Determine the [x, y] coordinate at the center of the cell enclosing the given text.  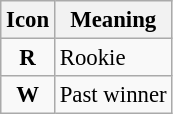
Icon [28, 20]
Rookie [113, 58]
W [28, 95]
Past winner [113, 95]
Meaning [113, 20]
R [28, 58]
